Return the (x, y) coordinate for the center point of the cell that contains the specified text.  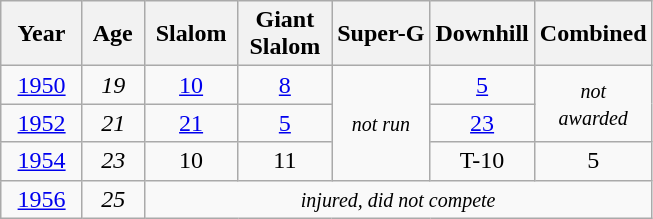
Slalom (191, 34)
Age (113, 34)
T-10 (482, 161)
11 (285, 161)
Year (42, 34)
Downhill (482, 34)
injured, did not compete (398, 199)
25 (113, 199)
1954 (42, 161)
1950 (42, 85)
1952 (42, 123)
not run (381, 123)
Super-G (381, 34)
Giant Slalom (285, 34)
Combined (593, 34)
1956 (42, 199)
notawarded (593, 104)
8 (285, 85)
19 (113, 85)
